Pinpoint the cell where the given text exists, returning its (x, y) midpoint coordinate. 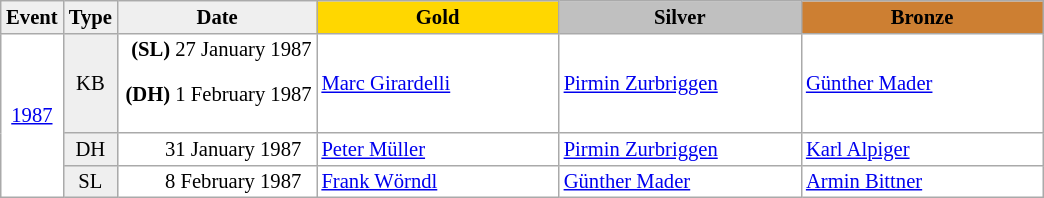
SL (90, 181)
31 January 1987 (218, 148)
Karl Alpiger (922, 148)
Bronze (922, 16)
Date (218, 16)
1987 (32, 115)
Type (90, 16)
Marc Girardelli (437, 83)
KB (90, 83)
(SL) 27 January 1987 (DH) 1 February 1987 (218, 83)
Frank Wörndl (437, 181)
Peter Müller (437, 148)
Silver (680, 16)
8 February 1987 (218, 181)
DH (90, 148)
Gold (437, 16)
Armin Bittner (922, 181)
Event (32, 16)
